Return [X, Y] of the center of cell containing provided text 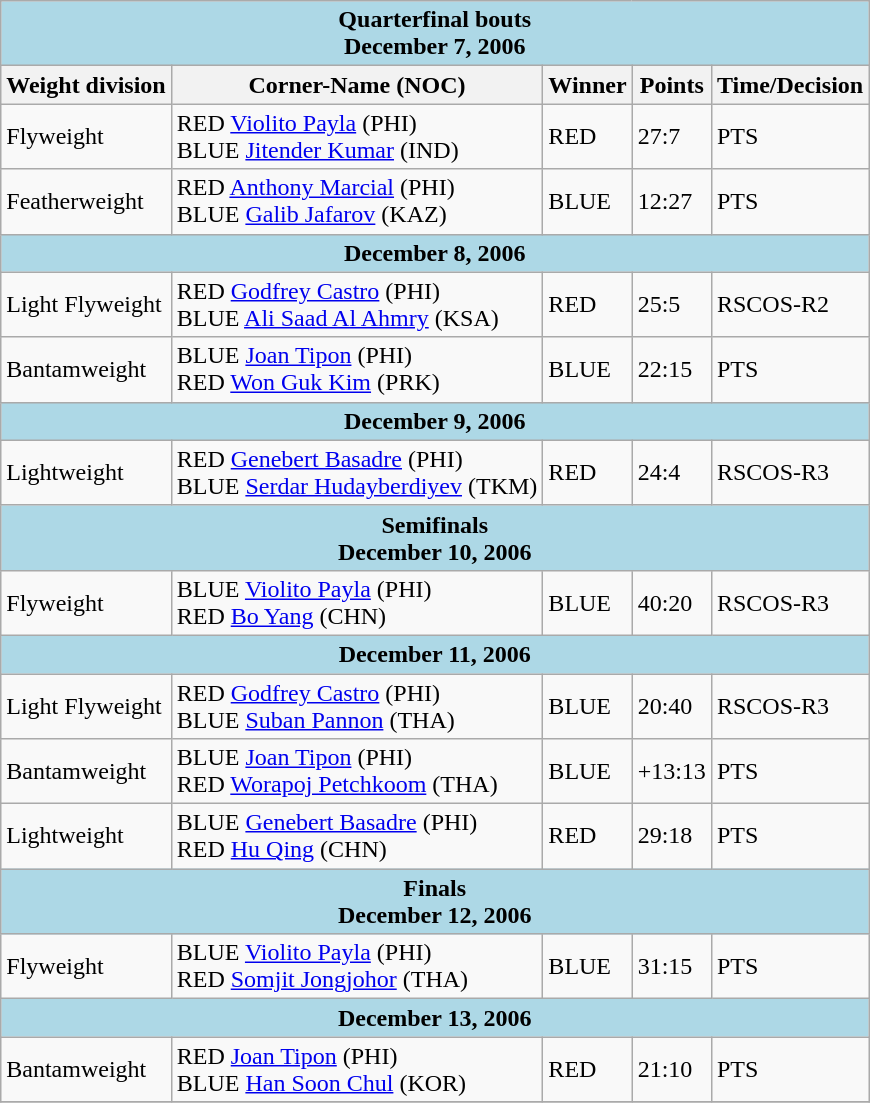
31:15 [672, 966]
December 8, 2006 [435, 253]
RED Anthony Marcial (PHI) BLUE Galib Jafarov (KAZ) [357, 202]
RED Godfrey Castro (PHI) BLUE Ali Saad Al Ahmry (KSA) [357, 304]
December 9, 2006 [435, 421]
Time/Decision [790, 85]
20:40 [672, 706]
RSCOS-R2 [790, 304]
RED Genebert Basadre (PHI) BLUE Serdar Hudayberdiyev (TKM) [357, 472]
Points [672, 85]
RED Violito Payla (PHI) BLUE Jitender Kumar (IND) [357, 136]
RED Joan Tipon (PHI) BLUE Han Soon Chul (KOR) [357, 1070]
Finals December 12, 2006 [435, 902]
BLUE Joan Tipon (PHI) RED Won Guk Kim (PRK) [357, 370]
Weight division [86, 85]
RED Godfrey Castro (PHI) BLUE Suban Pannon (THA) [357, 706]
Featherweight [86, 202]
40:20 [672, 602]
December 11, 2006 [435, 654]
22:15 [672, 370]
BLUE Violito Payla (PHI) RED Bo Yang (CHN) [357, 602]
+13:13 [672, 772]
Corner-Name (NOC) [357, 85]
BLUE Genebert Basadre (PHI) RED Hu Qing (CHN) [357, 836]
BLUE Joan Tipon (PHI) RED Worapoj Petchkoom (THA) [357, 772]
Winner [588, 85]
29:18 [672, 836]
Semifinals December 10, 2006 [435, 538]
27:7 [672, 136]
25:5 [672, 304]
12:27 [672, 202]
Quarterfinal bouts December 7, 2006 [435, 34]
21:10 [672, 1070]
December 13, 2006 [435, 1018]
BLUE Violito Payla (PHI) RED Somjit Jongjohor (THA) [357, 966]
24:4 [672, 472]
